Extract the [X, Y] coordinate from the center of the cell holding the provided text.  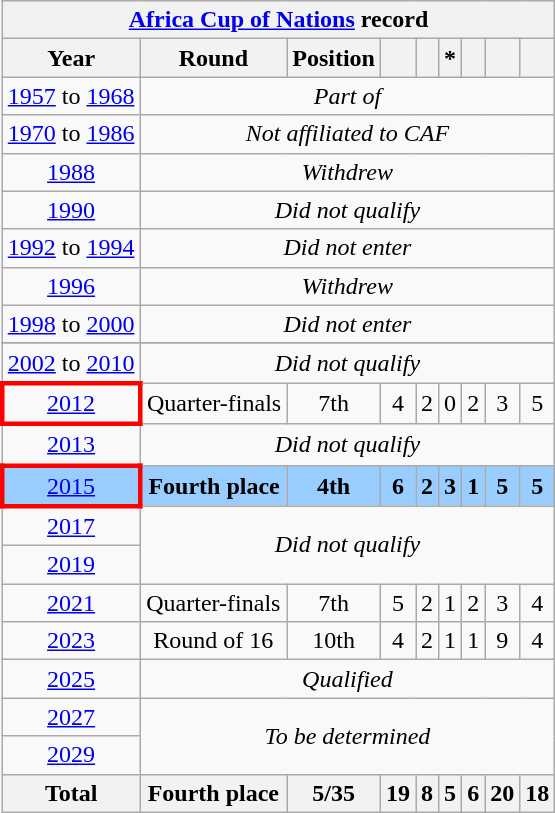
1957 to 1968 [71, 96]
Not affiliated to CAF [348, 134]
2017 [71, 526]
Part of [348, 96]
2023 [71, 641]
5/35 [334, 793]
Position [334, 58]
To be determined [348, 736]
9 [502, 641]
2012 [71, 404]
2015 [71, 486]
2019 [71, 565]
4th [334, 486]
19 [398, 793]
10th [334, 641]
1990 [71, 210]
8 [428, 793]
2013 [71, 444]
2029 [71, 755]
Round of 16 [214, 641]
20 [502, 793]
1996 [71, 286]
1988 [71, 172]
Africa Cup of Nations record [278, 20]
Total [71, 793]
2025 [71, 679]
1998 to 2000 [71, 324]
* [450, 58]
0 [450, 404]
2002 to 2010 [71, 363]
2021 [71, 603]
Year [71, 58]
Round [214, 58]
Qualified [348, 679]
1970 to 1986 [71, 134]
1992 to 1994 [71, 248]
2027 [71, 717]
18 [538, 793]
